Find where the given text appears and provide that cell's center as (X, Y) coordinate. 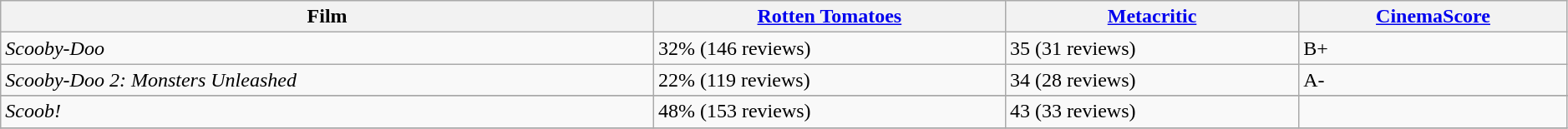
48% (153 reviews) (829, 112)
Scooby-Doo (327, 48)
35 (31 reviews) (1151, 48)
22% (119 reviews) (829, 80)
34 (28 reviews) (1151, 80)
B+ (1434, 48)
Film (327, 17)
CinemaScore (1434, 17)
Scoob! (327, 112)
Scooby-Doo 2: Monsters Unleashed (327, 80)
A- (1434, 80)
32% (146 reviews) (829, 48)
43 (33 reviews) (1151, 112)
Metacritic (1151, 17)
Rotten Tomatoes (829, 17)
